Scan for the cell matching the given text and deliver its (x, y) coordinate at center. 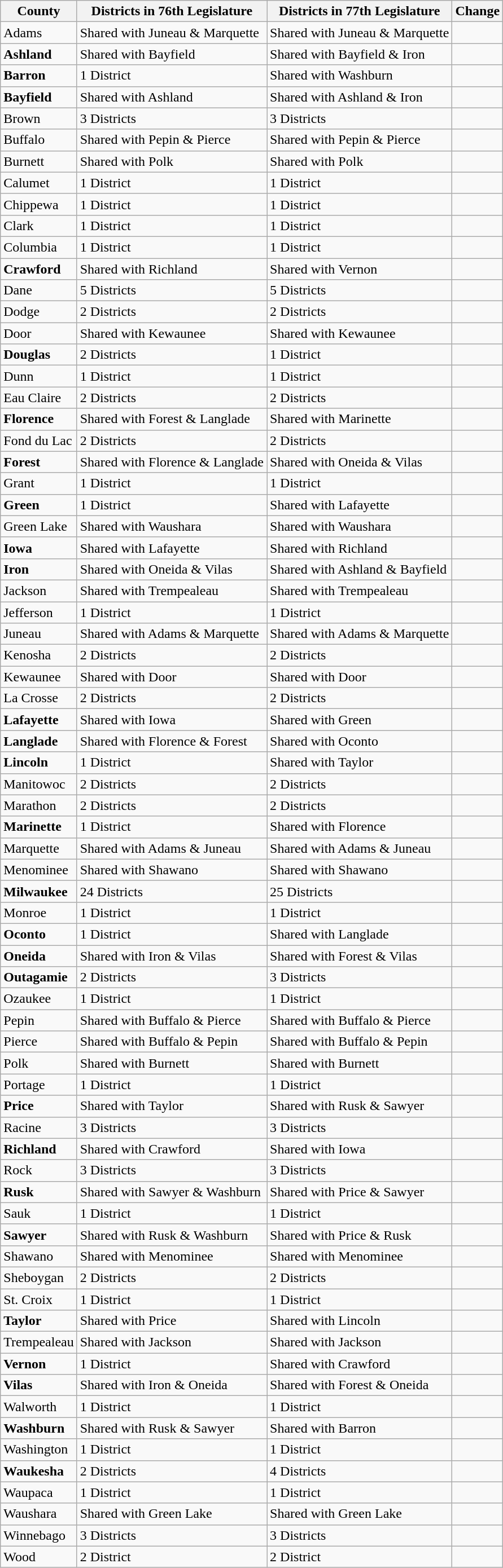
Districts in 77th Legislature (360, 11)
Vilas (38, 1385)
Shared with Oconto (360, 741)
Washington (38, 1450)
Shared with Ashland & Iron (360, 97)
Shared with Price & Sawyer (360, 1192)
Marathon (38, 805)
Monroe (38, 913)
Shared with Langlade (360, 934)
Bayfield (38, 97)
Lafayette (38, 720)
Shared with Rusk & Washburn (172, 1235)
Fond du Lac (38, 441)
Eau Claire (38, 398)
County (38, 11)
Menominee (38, 870)
Burnett (38, 161)
Richland (38, 1149)
Shared with Green (360, 720)
Sawyer (38, 1235)
Kewaunee (38, 677)
Juneau (38, 634)
Waukesha (38, 1471)
Shared with Ashland (172, 97)
Calumet (38, 183)
Vernon (38, 1364)
Pepin (38, 1020)
Green Lake (38, 526)
Rock (38, 1170)
Shared with Forest & Langlade (172, 419)
Forest (38, 462)
La Crosse (38, 698)
Shawano (38, 1256)
Shared with Sawyer & Washburn (172, 1192)
Taylor (38, 1321)
4 Districts (360, 1471)
Iowa (38, 548)
Rusk (38, 1192)
Shared with Barron (360, 1428)
Ozaukee (38, 999)
Pierce (38, 1042)
Waushara (38, 1514)
Shared with Washburn (360, 76)
Iron (38, 569)
24 Districts (172, 891)
Shared with Vernon (360, 269)
Change (478, 11)
Chippewa (38, 204)
Kenosha (38, 655)
Dunn (38, 376)
Shared with Ashland & Bayfield (360, 569)
Portage (38, 1085)
Shared with Marinette (360, 419)
Oneida (38, 956)
Shared with Bayfield & Iron (360, 54)
Shared with Bayfield (172, 54)
Buffalo (38, 140)
Sauk (38, 1213)
Ashland (38, 54)
Dodge (38, 312)
Milwaukee (38, 891)
St. Croix (38, 1299)
Racine (38, 1127)
Shared with Price & Rusk (360, 1235)
25 Districts (360, 891)
Shared with Florence & Forest (172, 741)
Brown (38, 118)
Columbia (38, 247)
Green (38, 505)
Crawford (38, 269)
Shared with Lincoln (360, 1321)
Barron (38, 76)
Jackson (38, 591)
Manitowoc (38, 784)
Shared with Forest & Oneida (360, 1385)
Oconto (38, 934)
Winnebago (38, 1535)
Shared with Forest & Vilas (360, 956)
Douglas (38, 355)
Lincoln (38, 763)
Door (38, 333)
Shared with Iron & Vilas (172, 956)
Dane (38, 290)
Polk (38, 1063)
Sheboygan (38, 1278)
Jefferson (38, 612)
Waupaca (38, 1492)
Shared with Florence (360, 827)
Washburn (38, 1428)
Price (38, 1106)
Marinette (38, 827)
Grant (38, 483)
Outagamie (38, 977)
Clark (38, 226)
Marquette (38, 848)
Florence (38, 419)
Walworth (38, 1407)
Shared with Iron & Oneida (172, 1385)
Adams (38, 33)
Wood (38, 1557)
Districts in 76th Legislature (172, 11)
Langlade (38, 741)
Shared with Price (172, 1321)
Trempealeau (38, 1342)
Shared with Florence & Langlade (172, 462)
